Determine the [x, y] coordinate at the center of the cell enclosing the given text.  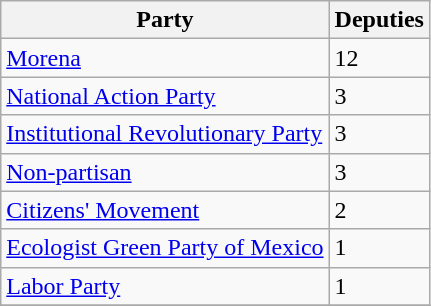
Ecologist Green Party of Mexico [165, 248]
Citizens' Movement [165, 210]
Morena [165, 58]
Labor Party [165, 286]
Deputies [379, 20]
Party [165, 20]
2 [379, 210]
Institutional Revolutionary Party [165, 134]
Non-partisan [165, 172]
National Action Party [165, 96]
12 [379, 58]
